Capture the cell that displays the provided text and extract its [x, y] central coordinate. 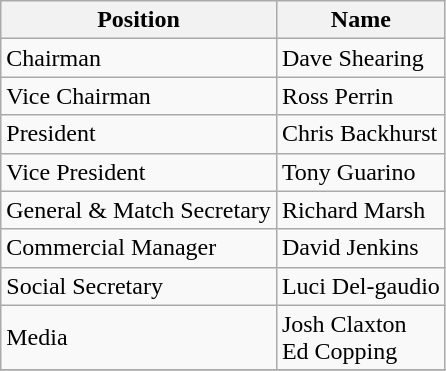
Position [139, 20]
General & Match Secretary [139, 210]
Luci Del-gaudio [360, 286]
Dave Shearing [360, 58]
Vice President [139, 172]
David Jenkins [360, 248]
Media [139, 338]
Name [360, 20]
Commercial Manager [139, 248]
Chairman [139, 58]
Richard Marsh [360, 210]
Vice Chairman [139, 96]
Josh Claxton Ed Copping [360, 338]
Social Secretary [139, 286]
Tony Guarino [360, 172]
Ross Perrin [360, 96]
President [139, 134]
Chris Backhurst [360, 134]
